Return the [X, Y] coordinate for the center point of the cell that contains the specified text.  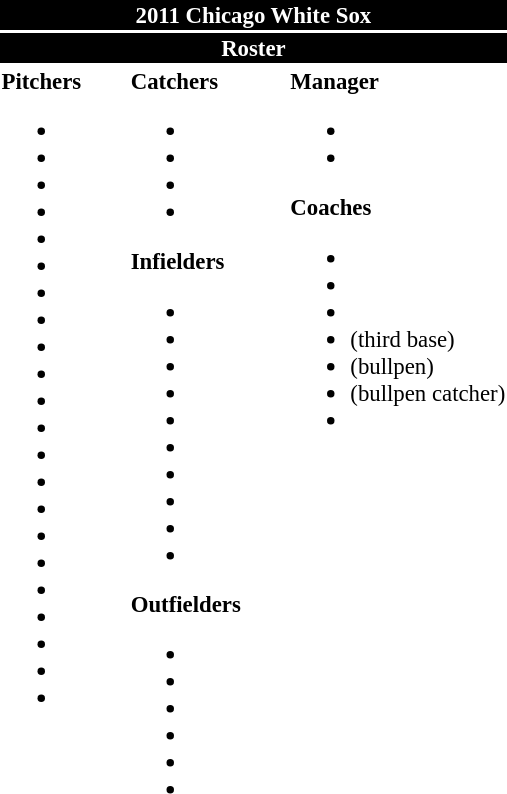
Roster [254, 48]
2011 Chicago White Sox [254, 15]
